Extract the [X, Y] coordinate from the center of the cell holding the provided text.  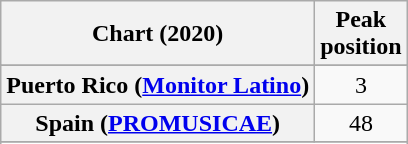
48 [361, 123]
Peakposition [361, 34]
Chart (2020) [158, 34]
Puerto Rico (Monitor Latino) [158, 85]
Spain (PROMUSICAE) [158, 123]
3 [361, 85]
